Pinpoint the cell where the given text exists, returning its (x, y) midpoint coordinate. 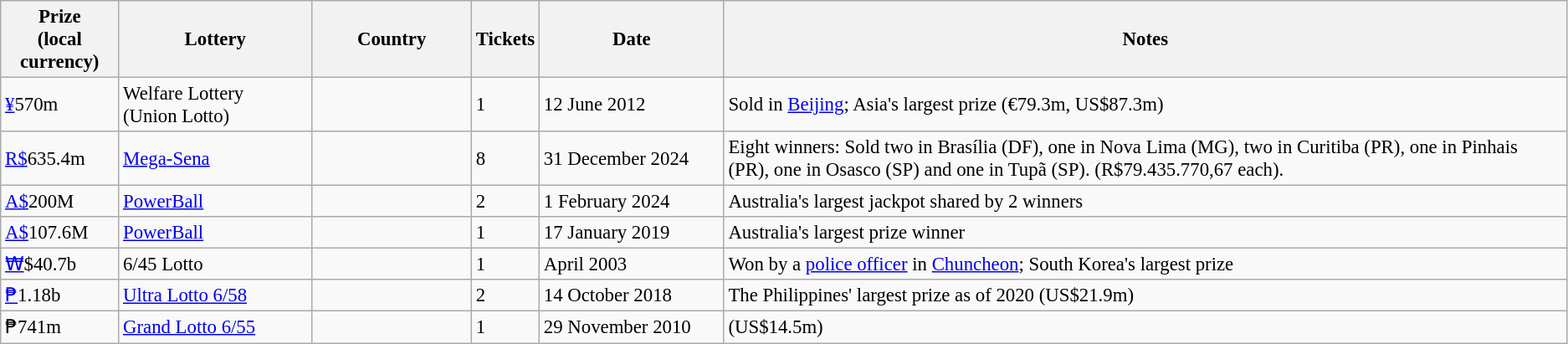
29 November 2010 (633, 327)
Notes (1145, 39)
₱1.18b (60, 295)
31 December 2024 (633, 159)
₱741m (60, 327)
Date (633, 39)
Mega-Sena (216, 159)
¥570m (60, 105)
Lottery (216, 39)
8 (505, 159)
A$107.6M (60, 233)
April 2003 (633, 264)
Australia's largest prize winner (1145, 233)
Tickets (505, 39)
1 February 2024 (633, 202)
12 June 2012 (633, 105)
Ultra Lotto 6/58 (216, 295)
(US$14.5m) (1145, 327)
17 January 2019 (633, 233)
Australia's largest jackpot shared by 2 winners (1145, 202)
6/45 Lotto (216, 264)
Won by a police officer in Chuncheon; South Korea's largest prize (1145, 264)
Welfare Lottery (Union Lotto) (216, 105)
14 October 2018 (633, 295)
Country (392, 39)
Grand Lotto 6/55 (216, 327)
₩$40.7b (60, 264)
R$635.4m (60, 159)
The Philippines' largest prize as of 2020 (US$21.9m) (1145, 295)
A$200M (60, 202)
Sold in Beijing; Asia's largest prize (€79.3m, US$87.3m) (1145, 105)
Prize(local currency) (60, 39)
